Provide the [X, Y] coordinate of the cell's center where the given text is located.  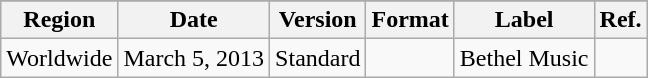
Worldwide [60, 58]
Region [60, 20]
Format [410, 20]
Bethel Music [524, 58]
Standard [318, 58]
Ref. [620, 20]
Label [524, 20]
Date [194, 20]
March 5, 2013 [194, 58]
Version [318, 20]
